Determine the [x, y] coordinate at the center of the cell enclosing the given text.  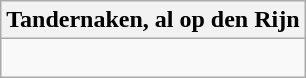
Tandernaken, al op den Rijn [153, 20]
